Find where the given text appears and provide that cell's center as (X, Y) coordinate. 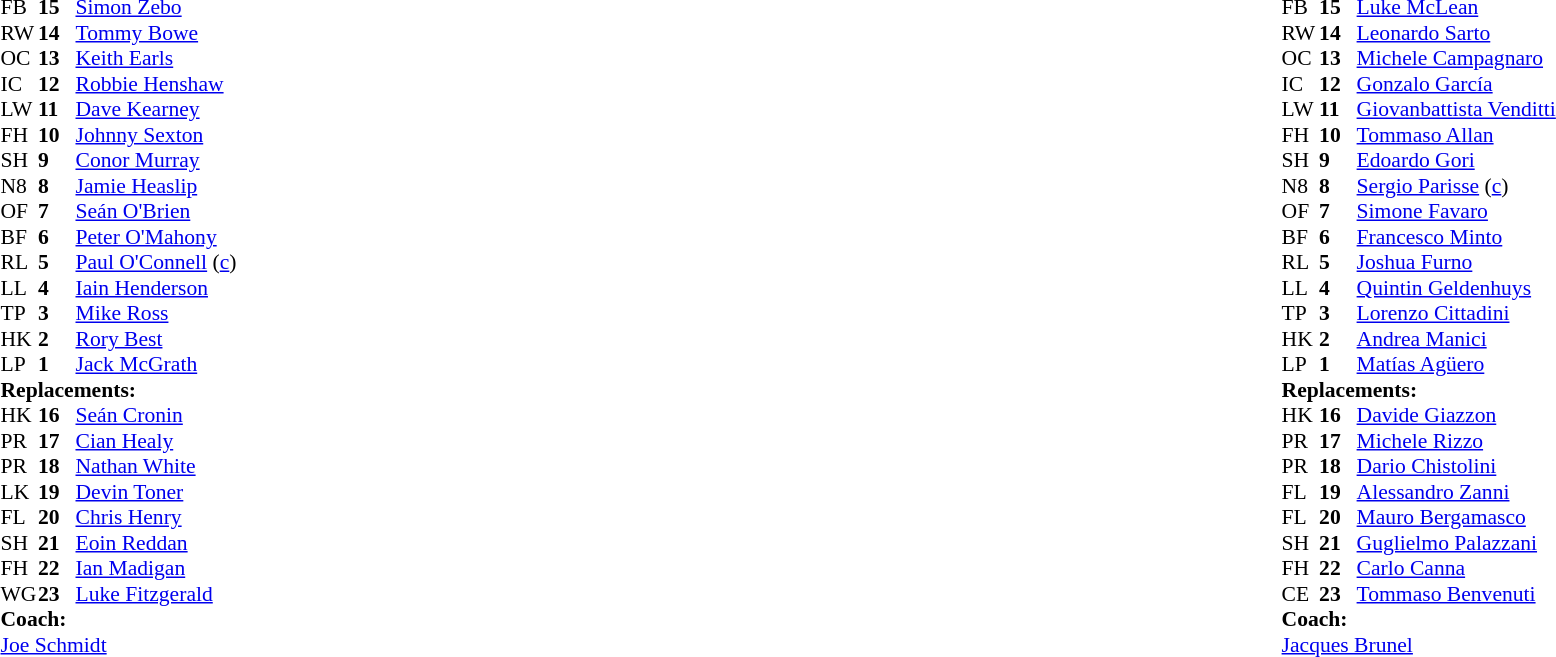
Simone Favaro (1456, 211)
Davide Giazzon (1456, 415)
Gonzalo García (1456, 84)
Keith Earls (156, 59)
Tommaso Benvenuti (1456, 594)
WG (19, 594)
LK (19, 492)
Seán Cronin (156, 415)
Alessandro Zanni (1456, 492)
Rory Best (156, 339)
Devin Toner (156, 492)
Mauro Bergamasco (1456, 517)
Matías Agüero (1456, 365)
Michele Rizzo (1456, 441)
CE (1301, 594)
Luke Fitzgerald (156, 594)
Edoardo Gori (1456, 161)
Dario Chistolini (1456, 467)
Iain Henderson (156, 288)
Michele Campagnaro (1456, 59)
Johnny Sexton (156, 135)
Leonardo Sarto (1456, 33)
Tommaso Allan (1456, 135)
Cian Healy (156, 441)
Jack McGrath (156, 365)
Seán O'Brien (156, 211)
Peter O'Mahony (156, 237)
Tommy Bowe (156, 33)
Eoin Reddan (156, 543)
Sergio Parisse (c) (1456, 186)
Carlo Canna (1456, 569)
Robbie Henshaw (156, 84)
Quintin Geldenhuys (1456, 288)
Giovanbattista Venditti (1456, 109)
Joshua Furno (1456, 263)
Mike Ross (156, 313)
Guglielmo Palazzani (1456, 543)
Andrea Manici (1456, 339)
Nathan White (156, 467)
Francesco Minto (1456, 237)
Lorenzo Cittadini (1456, 313)
Ian Madigan (156, 569)
Dave Kearney (156, 109)
Chris Henry (156, 517)
Conor Murray (156, 161)
Paul O'Connell (c) (156, 263)
Jamie Heaslip (156, 186)
